From the cell containing the given text, extract its center point as [X, Y] coordinate. 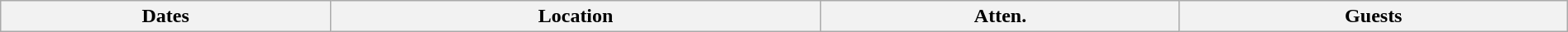
Atten. [1001, 16]
Guests [1373, 16]
Dates [165, 16]
Location [576, 16]
